Search for the cell housing the specified text and yield its (x, y) center coordinate. 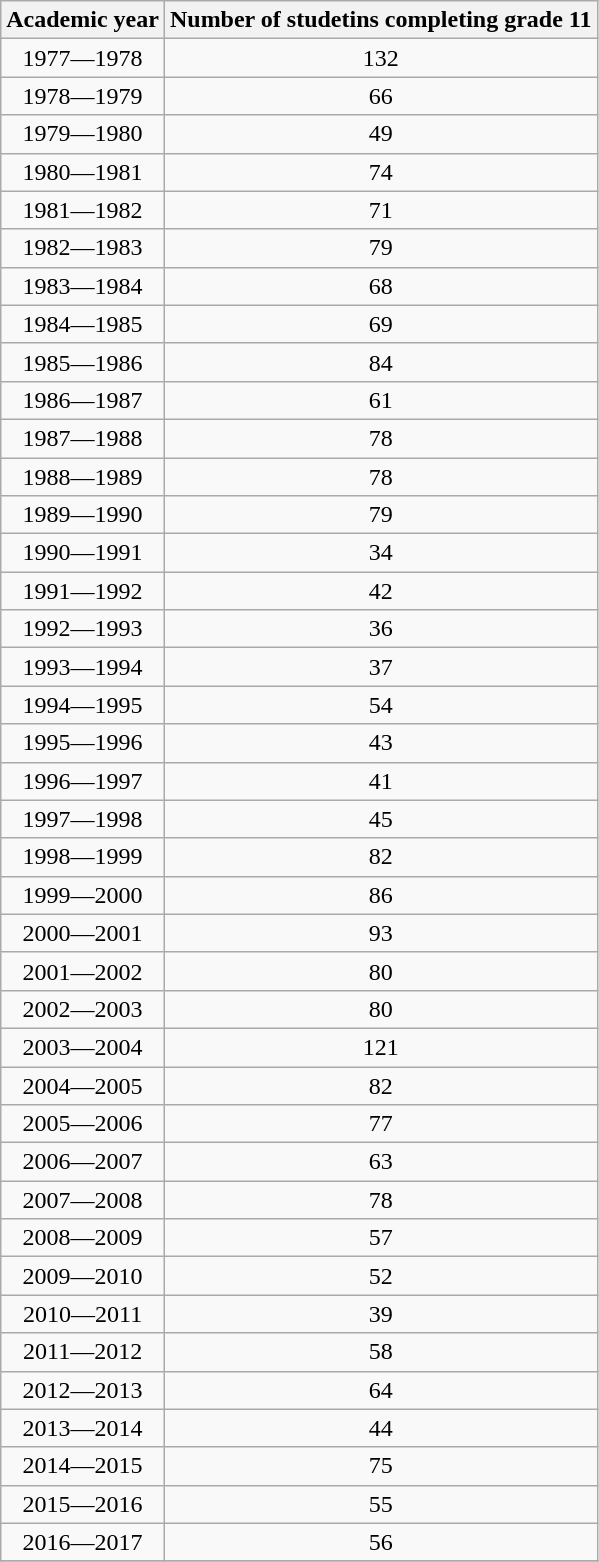
2013—2014 (83, 1428)
58 (380, 1352)
41 (380, 781)
68 (380, 286)
2003—2004 (83, 1047)
2008—2009 (83, 1238)
39 (380, 1314)
36 (380, 629)
61 (380, 400)
77 (380, 1124)
66 (380, 96)
1998—1999 (83, 857)
56 (380, 1542)
1994—1995 (83, 705)
1979—1980 (83, 134)
1985—1986 (83, 362)
2005—2006 (83, 1124)
1997—1998 (83, 819)
1983—1984 (83, 286)
75 (380, 1466)
37 (380, 667)
1977—1978 (83, 58)
43 (380, 743)
1995—1996 (83, 743)
1996—1997 (83, 781)
2002—2003 (83, 1009)
2016—2017 (83, 1542)
93 (380, 933)
2009—2010 (83, 1276)
132 (380, 58)
71 (380, 210)
74 (380, 172)
63 (380, 1162)
2011—2012 (83, 1352)
42 (380, 591)
54 (380, 705)
45 (380, 819)
1990—1991 (83, 553)
34 (380, 553)
1981—1982 (83, 210)
1987—1988 (83, 438)
1991—1992 (83, 591)
52 (380, 1276)
2001—2002 (83, 971)
1989—1990 (83, 515)
1984—1985 (83, 324)
69 (380, 324)
1978—1979 (83, 96)
1992—1993 (83, 629)
57 (380, 1238)
2006—2007 (83, 1162)
Academic year (83, 20)
2004—2005 (83, 1085)
2015—2016 (83, 1504)
2012—2013 (83, 1390)
1980—1981 (83, 172)
86 (380, 895)
1993—1994 (83, 667)
2010—2011 (83, 1314)
1999—2000 (83, 895)
1988—1989 (83, 477)
121 (380, 1047)
1982—1983 (83, 248)
2000—2001 (83, 933)
2007—2008 (83, 1200)
1986—1987 (83, 400)
84 (380, 362)
2014—2015 (83, 1466)
55 (380, 1504)
64 (380, 1390)
44 (380, 1428)
Number of studetins completing grade 11 (380, 20)
49 (380, 134)
